Provide the [x, y] coordinate of the cell's center where the given text is located.  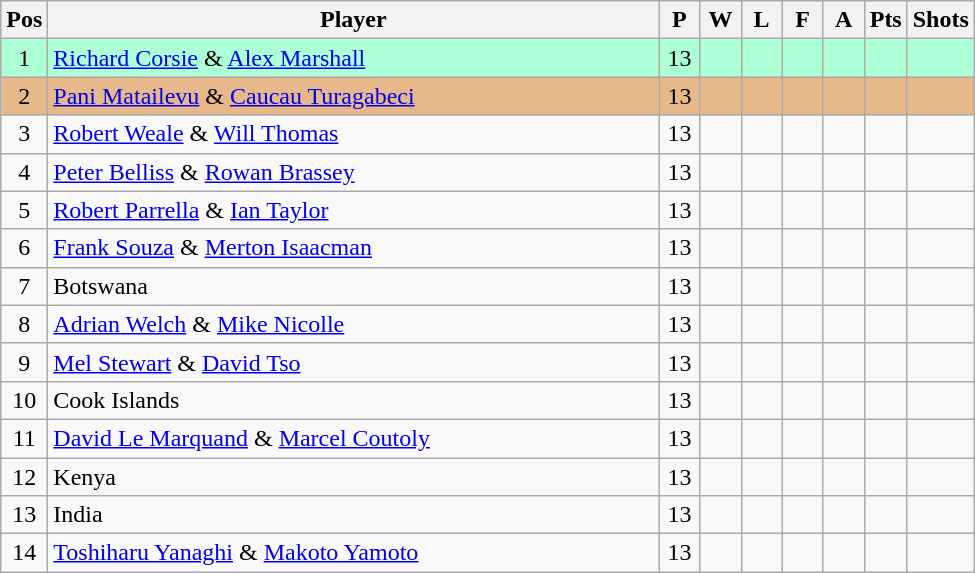
5 [24, 210]
Adrian Welch & Mike Nicolle [354, 324]
W [720, 20]
14 [24, 553]
Robert Weale & Will Thomas [354, 134]
Toshiharu Yanaghi & Makoto Yamoto [354, 553]
10 [24, 400]
6 [24, 248]
8 [24, 324]
Player [354, 20]
11 [24, 438]
Pani Matailevu & Caucau Turagabeci [354, 96]
Peter Belliss & Rowan Brassey [354, 172]
L [762, 20]
P [680, 20]
David Le Marquand & Marcel Coutoly [354, 438]
7 [24, 286]
A [844, 20]
Robert Parrella & Ian Taylor [354, 210]
12 [24, 477]
3 [24, 134]
Botswana [354, 286]
India [354, 515]
F [802, 20]
Cook Islands [354, 400]
Shots [940, 20]
Richard Corsie & Alex Marshall [354, 58]
Pos [24, 20]
Frank Souza & Merton Isaacman [354, 248]
9 [24, 362]
Kenya [354, 477]
Mel Stewart & David Tso [354, 362]
Pts [886, 20]
4 [24, 172]
2 [24, 96]
1 [24, 58]
